For the text-containing cell, return its midpoint in [x, y] coordinate format. 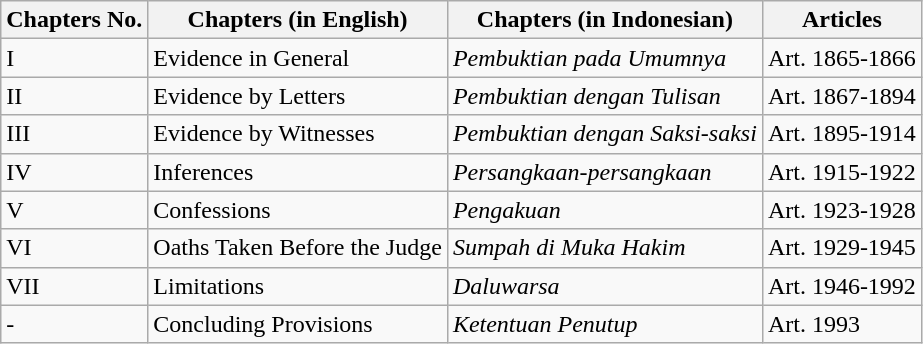
Pembuktian dengan Tulisan [604, 96]
I [74, 58]
- [74, 324]
Art. 1895-1914 [842, 134]
Confessions [298, 210]
Chapters (in English) [298, 20]
Art. 1993 [842, 324]
Limitations [298, 286]
Art. 1867-1894 [842, 96]
Pengakuan [604, 210]
IV [74, 172]
Inferences [298, 172]
Daluwarsa [604, 286]
Articles [842, 20]
Concluding Provisions [298, 324]
Art. 1946-1992 [842, 286]
Oaths Taken Before the Judge [298, 248]
Pembuktian dengan Saksi-saksi [604, 134]
Art. 1923-1928 [842, 210]
Evidence by Letters [298, 96]
III [74, 134]
Sumpah di Muka Hakim [604, 248]
Pembuktian pada Umumnya [604, 58]
Ketentuan Penutup [604, 324]
Evidence in General [298, 58]
Evidence by Witnesses [298, 134]
Art. 1865-1866 [842, 58]
Chapters No. [74, 20]
V [74, 210]
VI [74, 248]
II [74, 96]
Chapters (in Indonesian) [604, 20]
VII [74, 286]
Art. 1915-1922 [842, 172]
Persangkaan-persangkaan [604, 172]
Art. 1929-1945 [842, 248]
